Pinpoint the cell where the given text exists, returning its [x, y] midpoint coordinate. 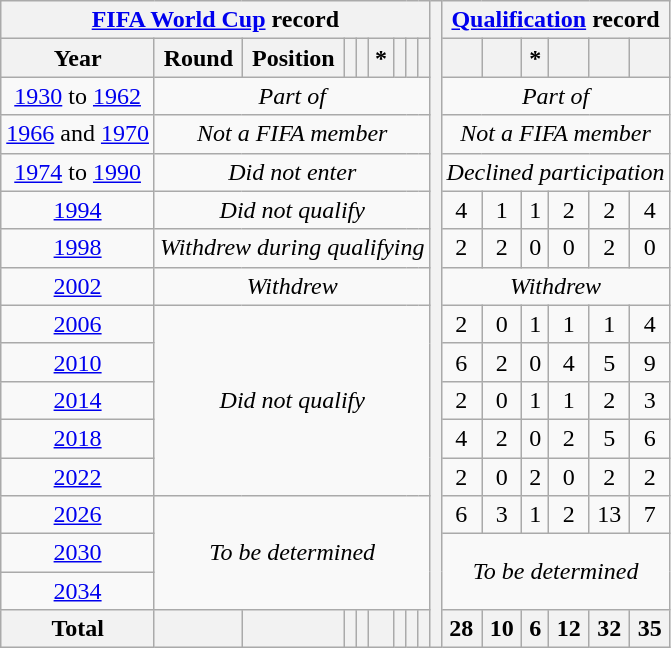
2010 [78, 362]
2022 [78, 477]
13 [609, 515]
2002 [78, 286]
2006 [78, 324]
35 [650, 629]
32 [609, 629]
2018 [78, 438]
Round [198, 58]
9 [650, 362]
1994 [78, 210]
Qualification record [556, 20]
12 [569, 629]
10 [502, 629]
Total [78, 629]
2014 [78, 400]
FIFA World Cup record [216, 20]
1930 to 1962 [78, 96]
2030 [78, 553]
2026 [78, 515]
Position [293, 58]
1974 to 1990 [78, 172]
28 [461, 629]
1998 [78, 248]
Year [78, 58]
Withdrew during qualifying [292, 248]
Declined participation [556, 172]
2034 [78, 591]
Did not enter [292, 172]
1966 and 1970 [78, 134]
7 [650, 515]
